Locate the cell with the specified text and output its (x, y) center coordinate. 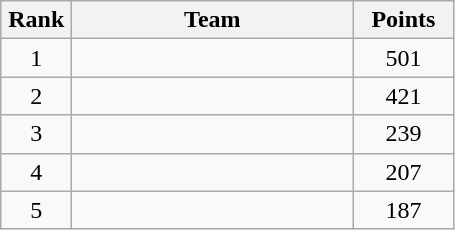
Team (212, 20)
3 (36, 134)
4 (36, 172)
421 (404, 96)
5 (36, 210)
1 (36, 58)
Rank (36, 20)
501 (404, 58)
187 (404, 210)
239 (404, 134)
207 (404, 172)
Points (404, 20)
2 (36, 96)
